Provide the [X, Y] coordinate of the cell's center where the given text is located.  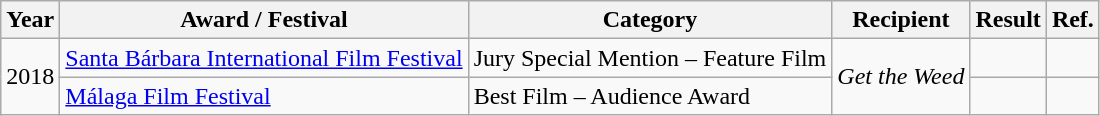
Get the Weed [901, 77]
Ref. [1072, 20]
Award / Festival [264, 20]
Jury Special Mention – Feature Film [650, 58]
Málaga Film Festival [264, 96]
Recipient [901, 20]
Category [650, 20]
Year [30, 20]
Santa Bárbara International Film Festival [264, 58]
Result [1008, 20]
2018 [30, 77]
Best Film – Audience Award [650, 96]
